For the text-containing cell, return its midpoint in [x, y] coordinate format. 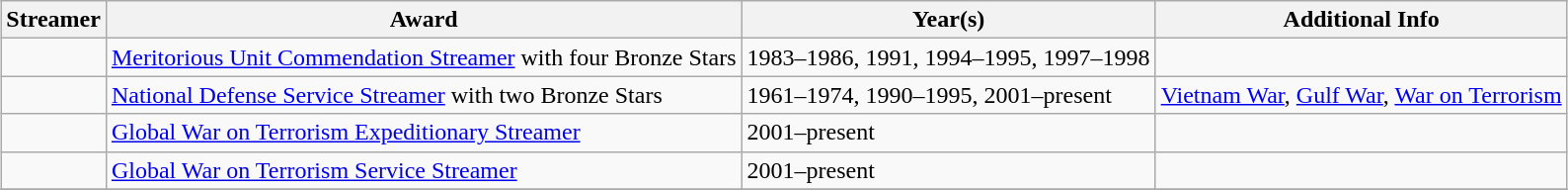
Vietnam War, Gulf War, War on Terrorism [1361, 95]
Streamer [53, 20]
Year(s) [948, 20]
National Defense Service Streamer with two Bronze Stars [424, 95]
1983–1986, 1991, 1994–1995, 1997–1998 [948, 57]
Global War on Terrorism Expeditionary Streamer [424, 133]
1961–1974, 1990–1995, 2001–present [948, 95]
Award [424, 20]
Global War on Terrorism Service Streamer [424, 170]
Additional Info [1361, 20]
Meritorious Unit Commendation Streamer with four Bronze Stars [424, 57]
